Return [X, Y] of the center of cell containing provided text 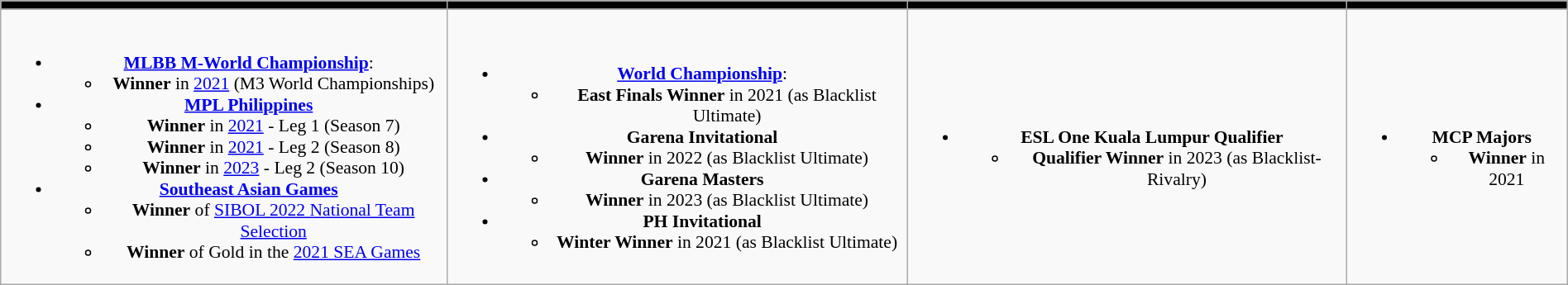
ESL One Kuala Lumpur QualifierQualifier Winner in 2023 (as Blacklist-Rivalry) [1128, 147]
MCP MajorsWinner in 2021 [1457, 147]
